Return the (x, y) coordinate for the center point of the cell that contains the specified text.  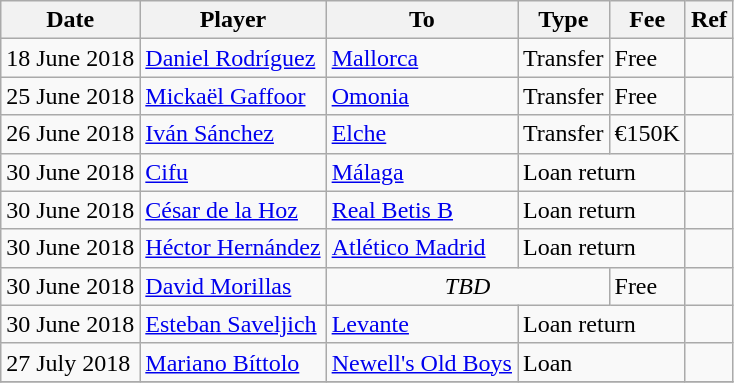
César de la Hoz (233, 210)
Elche (422, 134)
Málaga (422, 172)
Daniel Rodríguez (233, 58)
26 June 2018 (70, 134)
Ref (708, 20)
TBD (468, 286)
Newell's Old Boys (422, 362)
Cifu (233, 172)
€150K (647, 134)
Mickaël Gaffoor (233, 96)
David Morillas (233, 286)
Real Betis B (422, 210)
Mallorca (422, 58)
Héctor Hernández (233, 248)
Loan (602, 362)
Date (70, 20)
Levante (422, 324)
Esteban Saveljich (233, 324)
Type (564, 20)
18 June 2018 (70, 58)
To (422, 20)
Fee (647, 20)
Player (233, 20)
25 June 2018 (70, 96)
27 July 2018 (70, 362)
Omonia (422, 96)
Mariano Bíttolo (233, 362)
Atlético Madrid (422, 248)
Iván Sánchez (233, 134)
